Return (X, Y) of the center of cell containing provided text 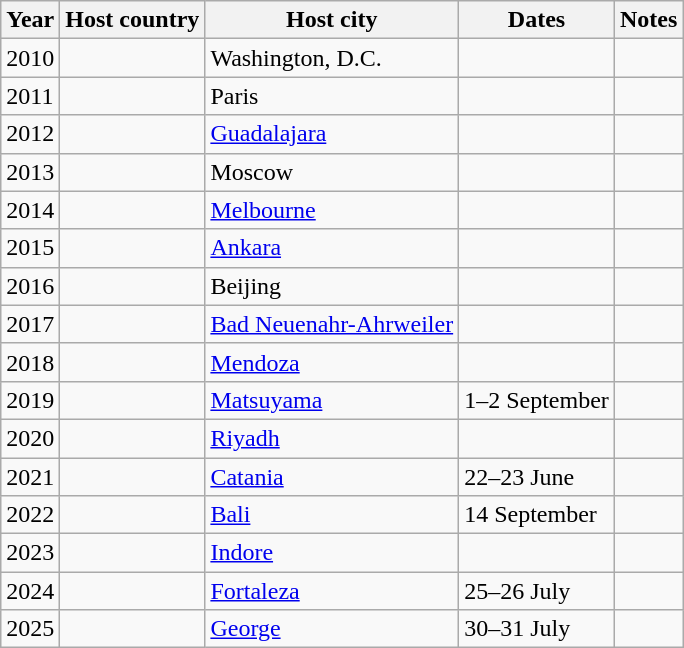
Fortaleza (332, 591)
Indore (332, 553)
Year (30, 20)
Guadalajara (332, 134)
Riyadh (332, 438)
Notes (648, 20)
2020 (30, 438)
2022 (30, 515)
2023 (30, 553)
Beijing (332, 286)
14 September (537, 515)
Host country (132, 20)
Dates (537, 20)
2011 (30, 96)
2013 (30, 172)
22–23 June (537, 477)
2014 (30, 210)
2021 (30, 477)
2018 (30, 362)
2012 (30, 134)
2019 (30, 400)
1–2 September (537, 400)
Host city (332, 20)
Washington, D.C. (332, 58)
Moscow (332, 172)
Bali (332, 515)
2010 (30, 58)
Bad Neuenahr-Ahrweiler (332, 324)
George (332, 629)
2017 (30, 324)
25–26 July (537, 591)
Catania (332, 477)
2015 (30, 248)
Paris (332, 96)
Melbourne (332, 210)
30–31 July (537, 629)
2025 (30, 629)
Matsuyama (332, 400)
Mendoza (332, 362)
2024 (30, 591)
2016 (30, 286)
Ankara (332, 248)
